For the text-containing cell, return its midpoint in (x, y) coordinate format. 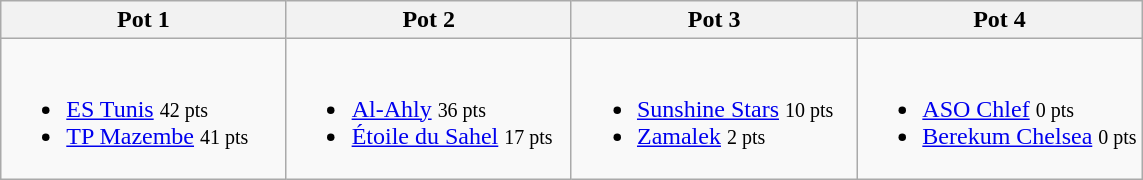
Pot 1 (144, 20)
Pot 4 (1000, 20)
Pot 2 (428, 20)
Al-Ahly 36 pts Étoile du Sahel 17 pts (428, 109)
Pot 3 (714, 20)
Sunshine Stars 10 pts Zamalek 2 pts (714, 109)
ES Tunis 42 pts TP Mazembe 41 pts (144, 109)
ASO Chlef 0 pts Berekum Chelsea 0 pts (1000, 109)
